Output the (x, y) coordinate of the center of the cell containing the given text.  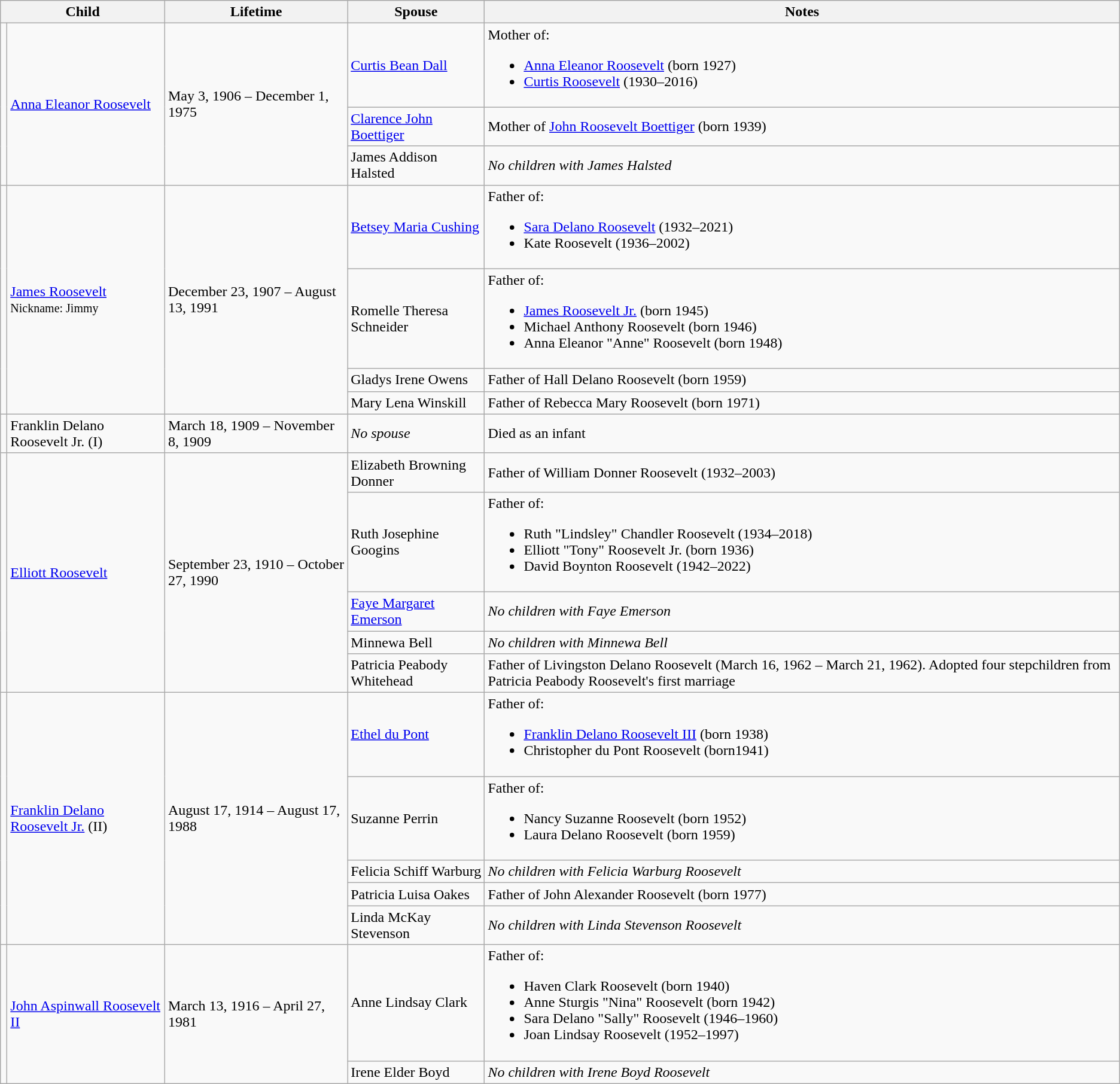
Patricia Peabody Whitehead (416, 674)
Faye Margaret Emerson (416, 611)
Gladys Irene Owens (416, 380)
Anna Eleanor Roosevelt (86, 104)
Father of John Alexander Roosevelt (born 1977) (802, 894)
Lifetime (256, 12)
September 23, 1910 – October 27, 1990 (256, 573)
No children with Faye Emerson (802, 611)
Curtis Bean Dall (416, 65)
Suzanne Perrin (416, 818)
Father of:James Roosevelt Jr. (born 1945)Michael Anthony Roosevelt (born 1946)Anna Eleanor "Anne" Roosevelt (born 1948) (802, 318)
Mother of:Anna Eleanor Roosevelt (born 1927)Curtis Roosevelt (1930–2016) (802, 65)
James Addison Halsted (416, 165)
Notes (802, 12)
No children with Felicia Warburg Roosevelt (802, 872)
Father of Livingston Delano Roosevelt (March 16, 1962 – March 21, 1962). Adopted four stepchildren from Patricia Peabody Roosevelt's first marriage (802, 674)
Child (83, 12)
Mother of John Roosevelt Boettiger (born 1939) (802, 127)
Elliott Roosevelt (86, 573)
Father of:Nancy Suzanne Roosevelt (born 1952)Laura Delano Roosevelt (born 1959) (802, 818)
James RooseveltNickname: Jimmy (86, 299)
No children with Minnewa Bell (802, 642)
March 13, 1916 – April 27, 1981 (256, 1014)
May 3, 1906 – December 1, 1975 (256, 104)
Father of William Donner Roosevelt (1932–2003) (802, 473)
Father of:Franklin Delano Roosevelt III (born 1938)Christopher du Pont Roosevelt (born1941) (802, 735)
Mary Lena Winskill (416, 403)
Anne Lindsay Clark (416, 1003)
Franklin Delano Roosevelt Jr. (I) (86, 433)
December 23, 1907 – August 13, 1991 (256, 299)
Minnewa Bell (416, 642)
Elizabeth Browning Donner (416, 473)
John Aspinwall Roosevelt II (86, 1014)
Father of Rebecca Mary Roosevelt (born 1971) (802, 403)
Spouse (416, 12)
Father of:Ruth "Lindsley" Chandler Roosevelt (1934–2018)Elliott "Tony" Roosevelt Jr. (born 1936)David Boynton Roosevelt (1942–2022) (802, 542)
No children with James Halsted (802, 165)
Clarence John Boettiger (416, 127)
No children with Irene Boyd Roosevelt (802, 1072)
Father of Hall Delano Roosevelt (born 1959) (802, 380)
Father of:Sara Delano Roosevelt (1932–2021)Kate Roosevelt (1936–2002) (802, 227)
Franklin Delano Roosevelt Jr. (II) (86, 818)
Linda McKay Stevenson (416, 925)
Romelle Theresa Schneider (416, 318)
Patricia Luisa Oakes (416, 894)
August 17, 1914 – August 17, 1988 (256, 818)
Felicia Schiff Warburg (416, 872)
Died as an infant (802, 433)
March 18, 1909 – November 8, 1909 (256, 433)
No children with Linda Stevenson Roosevelt (802, 925)
No spouse (416, 433)
Irene Elder Boyd (416, 1072)
Betsey Maria Cushing (416, 227)
Ruth Josephine Googins (416, 542)
Ethel du Pont (416, 735)
